For the text-containing cell, return its midpoint in [X, Y] coordinate format. 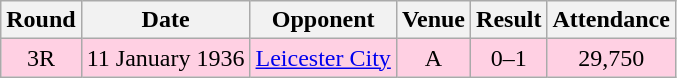
Attendance [611, 20]
29,750 [611, 58]
A [433, 58]
Opponent [323, 20]
11 January 1936 [166, 58]
Venue [433, 20]
Round [41, 20]
3R [41, 58]
Leicester City [323, 58]
Result [509, 20]
Date [166, 20]
0–1 [509, 58]
